Pinpoint the cell where the given text exists, returning its [x, y] midpoint coordinate. 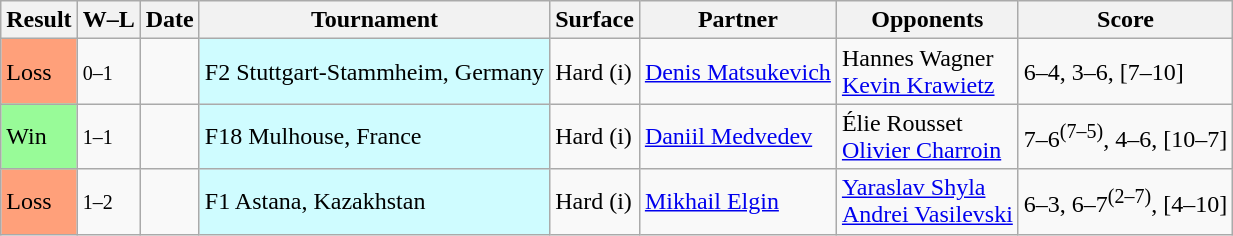
Result [39, 20]
Hannes Wagner Kevin Krawietz [927, 72]
1–2 [108, 202]
1–1 [108, 136]
Partner [738, 20]
7–6(7–5), 4–6, [10–7] [1125, 136]
Yaraslav Shyla Andrei Vasilevski [927, 202]
Tournament [374, 20]
F18 Mulhouse, France [374, 136]
Date [170, 20]
0–1 [108, 72]
Denis Matsukevich [738, 72]
Opponents [927, 20]
F1 Astana, Kazakhstan [374, 202]
Élie Rousset Olivier Charroin [927, 136]
Mikhail Elgin [738, 202]
F2 Stuttgart-Stammheim, Germany [374, 72]
W–L [108, 20]
Surface [595, 20]
6–4, 3–6, [7–10] [1125, 72]
Daniil Medvedev [738, 136]
Win [39, 136]
Score [1125, 20]
6–3, 6–7(2–7), [4–10] [1125, 202]
